From the cell containing the given text, extract its center point as (x, y) coordinate. 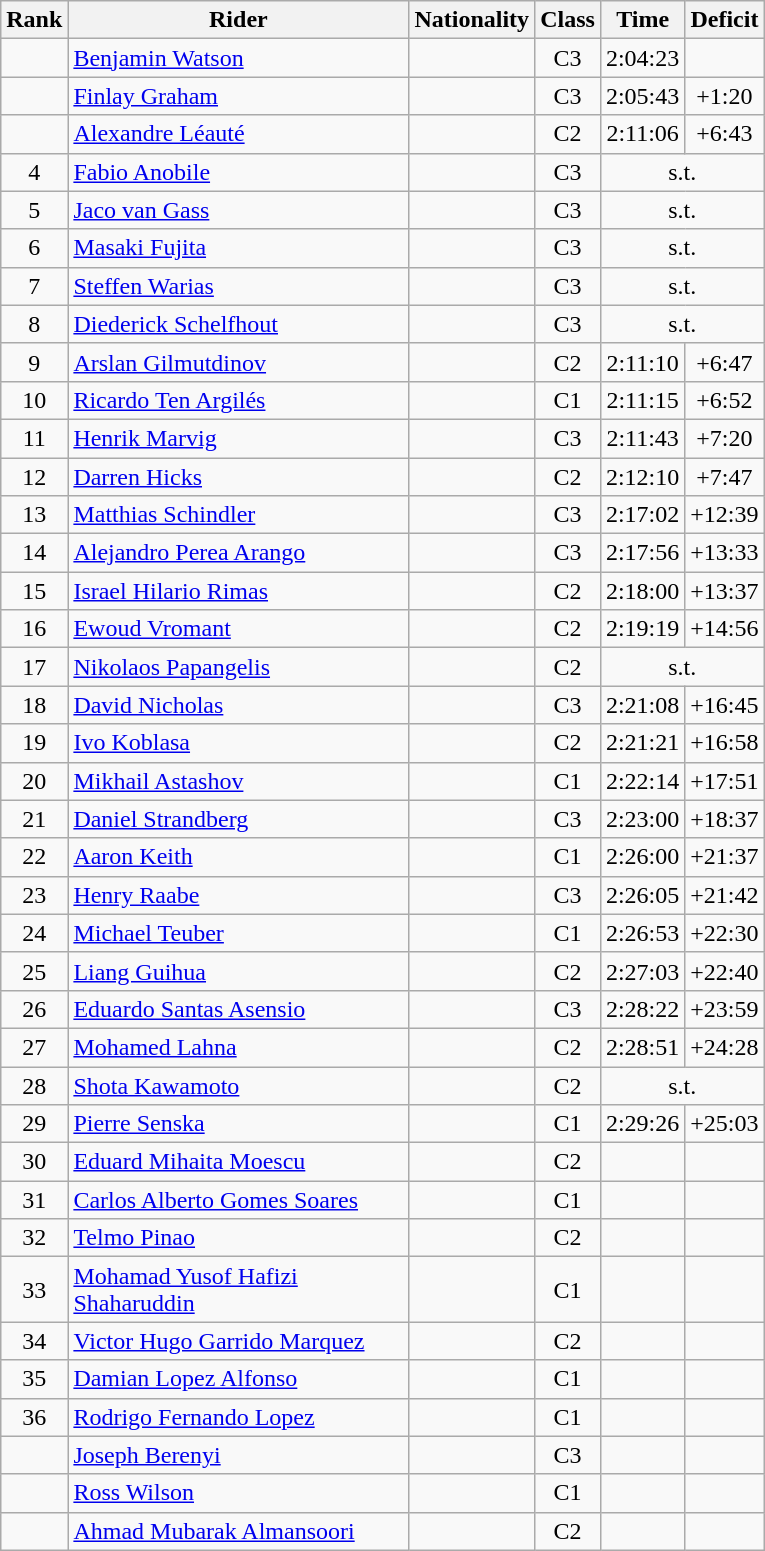
Victor Hugo Garrido Marquez (238, 1341)
Rodrigo Fernando Lopez (238, 1417)
22 (34, 857)
+1:20 (724, 96)
25 (34, 971)
2:26:00 (642, 857)
Shota Kawamoto (238, 1085)
Steffen Warias (238, 286)
+24:28 (724, 1047)
12 (34, 477)
2:29:26 (642, 1124)
7 (34, 286)
+7:47 (724, 477)
24 (34, 933)
15 (34, 591)
+22:40 (724, 971)
Daniel Strandberg (238, 819)
+18:37 (724, 819)
2:05:43 (642, 96)
21 (34, 819)
Arslan Gilmutdinov (238, 362)
+6:52 (724, 400)
10 (34, 400)
Aaron Keith (238, 857)
29 (34, 1124)
Nikolaos Papangelis (238, 667)
2:19:19 (642, 629)
+7:20 (724, 438)
32 (34, 1238)
Ricardo Ten Argilés (238, 400)
27 (34, 1047)
2:11:43 (642, 438)
Benjamin Watson (238, 58)
Ewoud Vromant (238, 629)
Michael Teuber (238, 933)
2:23:00 (642, 819)
Time (642, 20)
14 (34, 553)
Alejandro Perea Arango (238, 553)
+25:03 (724, 1124)
33 (34, 1290)
30 (34, 1162)
+21:37 (724, 857)
8 (34, 324)
Rider (238, 20)
Joseph Berenyi (238, 1455)
26 (34, 1009)
2:17:56 (642, 553)
2:21:08 (642, 705)
2:11:06 (642, 134)
20 (34, 781)
+16:45 (724, 705)
2:27:03 (642, 971)
Darren Hicks (238, 477)
2:26:05 (642, 895)
36 (34, 1417)
Carlos Alberto Gomes Soares (238, 1200)
Jaco van Gass (238, 210)
Eduardo Santas Asensio (238, 1009)
11 (34, 438)
+22:30 (724, 933)
+6:47 (724, 362)
9 (34, 362)
Rank (34, 20)
Mikhail Astashov (238, 781)
23 (34, 895)
2:18:00 (642, 591)
Masaki Fujita (238, 248)
Mohamed Lahna (238, 1047)
Pierre Senska (238, 1124)
2:17:02 (642, 515)
Ahmad Mubarak Almansoori (238, 1531)
Ivo Koblasa (238, 743)
Israel Hilario Rimas (238, 591)
2:28:51 (642, 1047)
Matthias Schindler (238, 515)
Telmo Pinao (238, 1238)
19 (34, 743)
13 (34, 515)
5 (34, 210)
+21:42 (724, 895)
2:22:14 (642, 781)
17 (34, 667)
Nationality (472, 20)
Finlay Graham (238, 96)
2:04:23 (642, 58)
4 (34, 172)
+14:56 (724, 629)
Deficit (724, 20)
2:28:22 (642, 1009)
Henrik Marvig (238, 438)
David Nicholas (238, 705)
2:11:10 (642, 362)
6 (34, 248)
2:12:10 (642, 477)
16 (34, 629)
Ross Wilson (238, 1493)
31 (34, 1200)
2:21:21 (642, 743)
+23:59 (724, 1009)
Eduard Mihaita Moescu (238, 1162)
Alexandre Léauté (238, 134)
+16:58 (724, 743)
Henry Raabe (238, 895)
Fabio Anobile (238, 172)
+17:51 (724, 781)
34 (34, 1341)
+13:33 (724, 553)
Class (568, 20)
28 (34, 1085)
18 (34, 705)
+12:39 (724, 515)
2:11:15 (642, 400)
2:26:53 (642, 933)
35 (34, 1379)
Diederick Schelfhout (238, 324)
+13:37 (724, 591)
Mohamad Yusof Hafizi Shaharuddin (238, 1290)
Liang Guihua (238, 971)
+6:43 (724, 134)
Damian Lopez Alfonso (238, 1379)
